Locate the cell with the specified text and output its (x, y) center coordinate. 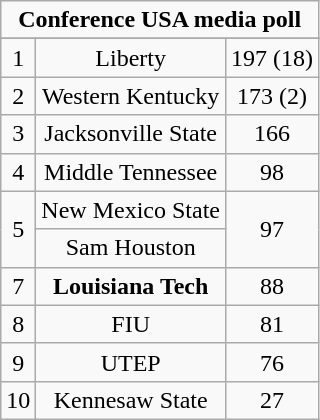
Sam Houston (131, 248)
10 (18, 400)
8 (18, 324)
5 (18, 229)
Liberty (131, 58)
88 (272, 286)
Conference USA media poll (160, 20)
4 (18, 172)
UTEP (131, 362)
Middle Tennessee (131, 172)
98 (272, 172)
81 (272, 324)
FIU (131, 324)
Jacksonville State (131, 134)
173 (2) (272, 96)
3 (18, 134)
27 (272, 400)
97 (272, 229)
197 (18) (272, 58)
166 (272, 134)
Kennesaw State (131, 400)
Western Kentucky (131, 96)
9 (18, 362)
New Mexico State (131, 210)
Louisiana Tech (131, 286)
76 (272, 362)
1 (18, 58)
7 (18, 286)
2 (18, 96)
